Find where the given text appears and provide that cell's center as (X, Y) coordinate. 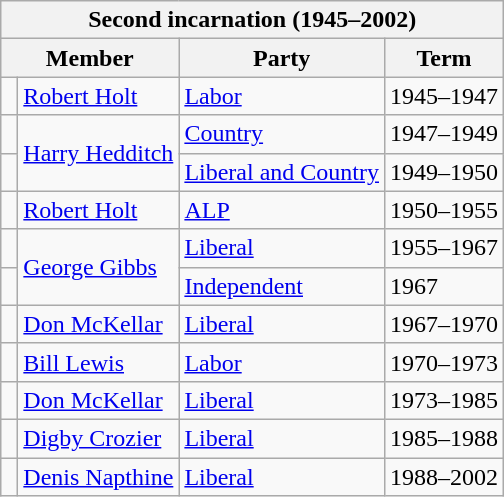
1947–1949 (444, 134)
Term (444, 58)
1967 (444, 286)
1985–1988 (444, 438)
Harry Hedditch (98, 153)
Denis Napthine (98, 477)
Independent (282, 286)
Bill Lewis (98, 362)
1955–1967 (444, 248)
1967–1970 (444, 324)
George Gibbs (98, 267)
1950–1955 (444, 210)
ALP (282, 210)
1973–1985 (444, 400)
1988–2002 (444, 477)
1949–1950 (444, 172)
Country (282, 134)
Second incarnation (1945–2002) (252, 20)
1945–1947 (444, 96)
Digby Crozier (98, 438)
Liberal and Country (282, 172)
1970–1973 (444, 362)
Party (282, 58)
Member (90, 58)
